For the text-containing cell, return its midpoint in (X, Y) coordinate format. 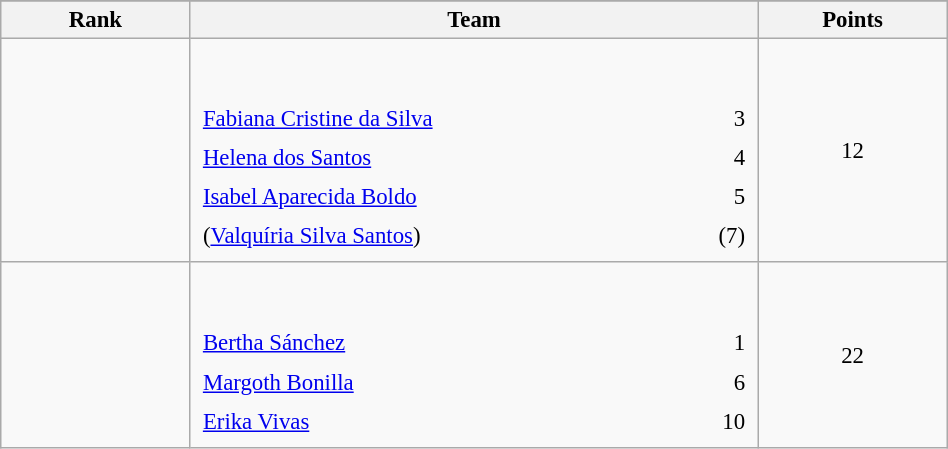
Bertha Sánchez (426, 343)
10 (704, 421)
3 (714, 119)
(Valquíria Silva Santos) (436, 236)
Erika Vivas (426, 421)
22 (852, 354)
Helena dos Santos (436, 158)
5 (714, 197)
1 (704, 343)
Points (852, 20)
Isabel Aparecida Boldo (436, 197)
12 (852, 151)
Bertha Sánchez 1 Margoth Bonilla 6 Erika Vivas 10 (474, 354)
4 (714, 158)
Team (474, 20)
6 (704, 382)
Fabiana Cristine da Silva 3 Helena dos Santos 4 Isabel Aparecida Boldo 5 (Valquíria Silva Santos) (7) (474, 151)
(7) (714, 236)
Margoth Bonilla (426, 382)
Rank (96, 20)
Fabiana Cristine da Silva (436, 119)
